For the text-containing cell, return its midpoint in [X, Y] coordinate format. 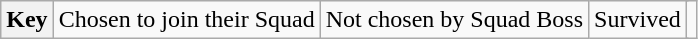
Survived [638, 20]
Not chosen by Squad Boss [454, 20]
Chosen to join their Squad [186, 20]
Key [27, 20]
